Identify which cell holds the provided text, then report its (X, Y) central coordinate. 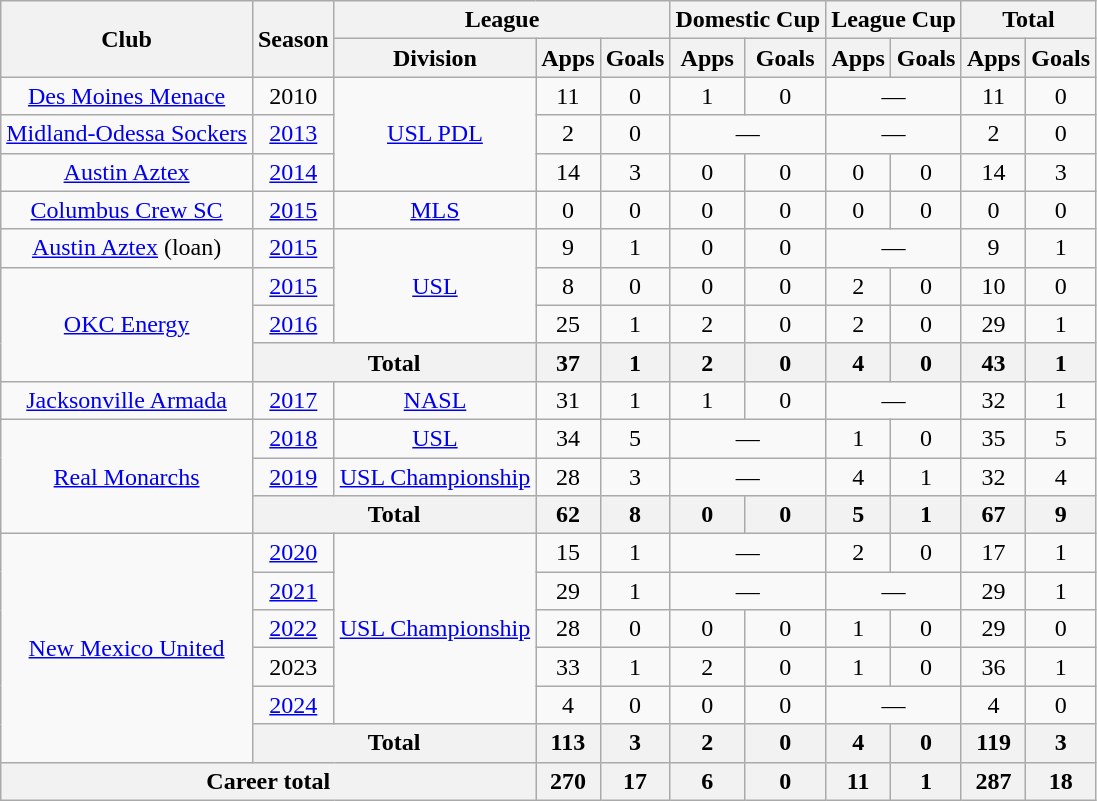
Division (435, 58)
Austin Aztex (127, 172)
36 (993, 667)
League (502, 20)
Domestic Cup (748, 20)
2016 (293, 324)
Career total (268, 781)
18 (1061, 781)
OKC Energy (127, 324)
15 (568, 553)
25 (568, 324)
119 (993, 743)
League Cup (894, 20)
Austin Aztex (loan) (127, 248)
270 (568, 781)
Real Monarchs (127, 476)
Des Moines Menace (127, 96)
33 (568, 667)
2022 (293, 629)
Midland-Odessa Sockers (127, 134)
34 (568, 438)
Jacksonville Armada (127, 400)
Club (127, 39)
6 (708, 781)
New Mexico United (127, 648)
USL PDL (435, 134)
2018 (293, 438)
2024 (293, 705)
MLS (435, 210)
2020 (293, 553)
113 (568, 743)
2023 (293, 667)
2021 (293, 591)
31 (568, 400)
37 (568, 362)
2013 (293, 134)
10 (993, 286)
287 (993, 781)
2019 (293, 477)
35 (993, 438)
Columbus Crew SC (127, 210)
62 (568, 515)
2010 (293, 96)
NASL (435, 400)
Season (293, 39)
2014 (293, 172)
2017 (293, 400)
43 (993, 362)
67 (993, 515)
